Pinpoint the cell where the given text exists, returning its (x, y) midpoint coordinate. 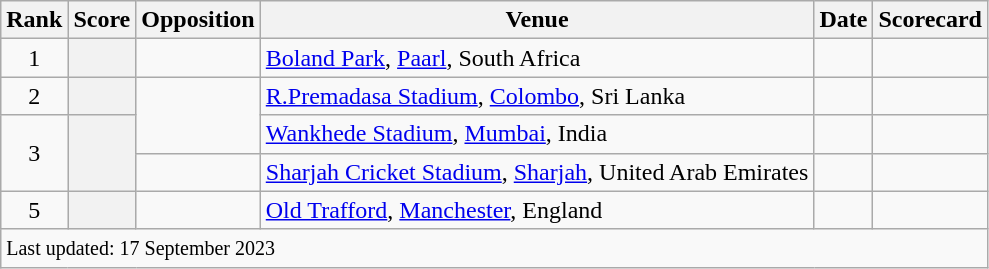
Old Trafford, Manchester, England (537, 210)
Date (844, 20)
Score (102, 20)
Last updated: 17 September 2023 (494, 248)
5 (34, 210)
Opposition (198, 20)
Sharjah Cricket Stadium, Sharjah, United Arab Emirates (537, 172)
Wankhede Stadium, Mumbai, India (537, 134)
3 (34, 153)
Boland Park, Paarl, South Africa (537, 58)
Rank (34, 20)
Venue (537, 20)
R.Premadasa Stadium, Colombo, Sri Lanka (537, 96)
1 (34, 58)
Scorecard (930, 20)
2 (34, 96)
